Identify which cell holds the provided text, then report its (X, Y) central coordinate. 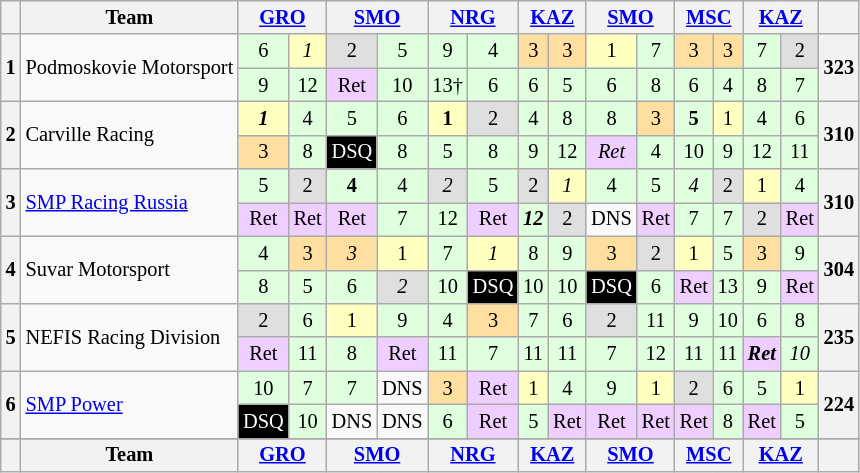
304 (839, 270)
NEFIS Racing Division (130, 336)
Podmoskovie Motorsport (130, 68)
13† (448, 85)
SMP Racing Russia (130, 202)
224 (839, 404)
Carville Racing (130, 134)
Suvar Motorsport (130, 270)
SMP Power (130, 404)
323 (839, 68)
235 (839, 336)
13 (728, 287)
